Determine the (x, y) coordinate at the center of the cell enclosing the given text.  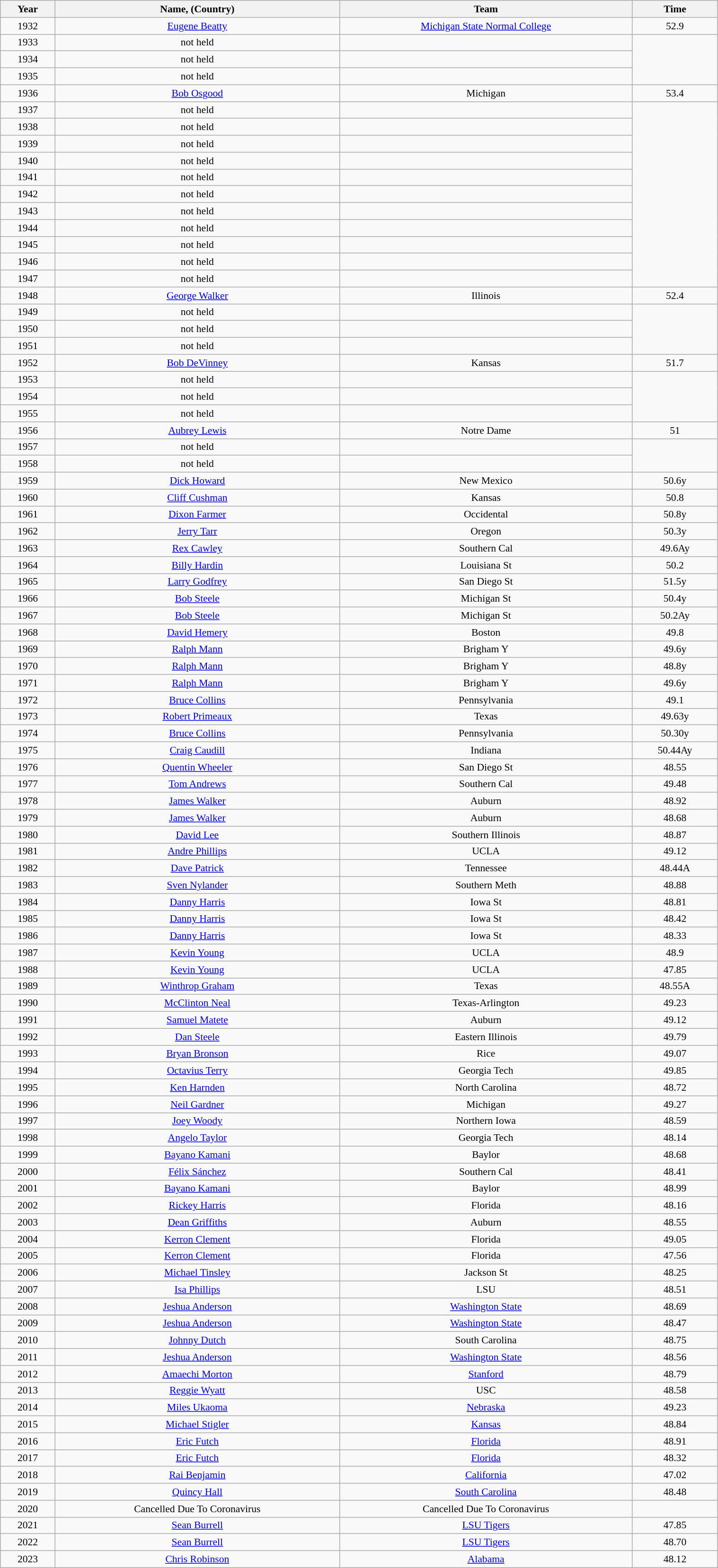
LSU (486, 1290)
Bryan Bronson (197, 1054)
1959 (28, 481)
Rickey Harris (197, 1206)
48.12 (675, 1559)
1934 (28, 60)
New Mexico (486, 481)
Notre Dame (486, 430)
1996 (28, 1104)
Indiana (486, 751)
Texas-Arlington (486, 1003)
Oregon (486, 532)
50.6y (675, 481)
David Lee (197, 835)
Time (675, 9)
49.79 (675, 1037)
Northern Iowa (486, 1121)
2002 (28, 1206)
1999 (28, 1155)
1970 (28, 666)
Octavius Terry (197, 1071)
Eastern Illinois (486, 1037)
1939 (28, 144)
1937 (28, 110)
48.47 (675, 1323)
2000 (28, 1172)
1948 (28, 296)
Michael Tinsley (197, 1273)
Neil Gardner (197, 1104)
48.84 (675, 1425)
50.8 (675, 498)
1976 (28, 767)
48.33 (675, 936)
Jerry Tarr (197, 532)
48.79 (675, 1374)
David Hemery (197, 632)
1951 (28, 346)
50.3y (675, 532)
1945 (28, 245)
2001 (28, 1189)
48.8y (675, 666)
1998 (28, 1138)
51.7 (675, 363)
Rai Benjamin (197, 1475)
Tom Andrews (197, 784)
48.9 (675, 953)
Name, (Country) (197, 9)
1975 (28, 751)
51.5y (675, 582)
Louisiana St (486, 565)
1968 (28, 632)
48.16 (675, 1206)
Cliff Cushman (197, 498)
48.92 (675, 801)
48.14 (675, 1138)
50.2 (675, 565)
48.69 (675, 1306)
49.8 (675, 632)
Larry Godfrey (197, 582)
48.56 (675, 1357)
1944 (28, 228)
1988 (28, 970)
Jackson St (486, 1273)
48.42 (675, 919)
1946 (28, 262)
48.99 (675, 1189)
Dick Howard (197, 481)
2018 (28, 1475)
1954 (28, 397)
Winthrop Graham (197, 986)
49.05 (675, 1239)
1991 (28, 1020)
1984 (28, 902)
Southern Meth (486, 885)
Bob DeVinney (197, 363)
Dixon Farmer (197, 515)
1978 (28, 801)
1971 (28, 683)
1966 (28, 599)
Eugene Beatty (197, 26)
Bob Osgood (197, 93)
Rex Cawley (197, 548)
1955 (28, 413)
1949 (28, 312)
1992 (28, 1037)
Chris Robinson (197, 1559)
51 (675, 430)
50.30y (675, 734)
Andre Phillips (197, 851)
Miles Ukaoma (197, 1408)
52.4 (675, 296)
47.56 (675, 1256)
50.4y (675, 599)
Billy Hardin (197, 565)
1995 (28, 1087)
48.72 (675, 1087)
Stanford (486, 1374)
1958 (28, 464)
1965 (28, 582)
Year (28, 9)
50.44Ay (675, 751)
49.6Ay (675, 548)
50.2Ay (675, 616)
1935 (28, 77)
Aubrey Lewis (197, 430)
1942 (28, 194)
USC (486, 1391)
2004 (28, 1239)
49.1 (675, 700)
2014 (28, 1408)
1983 (28, 885)
48.87 (675, 835)
Quincy Hall (197, 1492)
1950 (28, 329)
1985 (28, 919)
Illinois (486, 296)
2012 (28, 1374)
Craig Caudill (197, 751)
2021 (28, 1525)
1980 (28, 835)
1938 (28, 127)
2008 (28, 1306)
2009 (28, 1323)
1947 (28, 279)
1973 (28, 717)
Southern Illinois (486, 835)
48.41 (675, 1172)
48.44A (675, 868)
Amaechi Morton (197, 1374)
Samuel Matete (197, 1020)
2013 (28, 1391)
1953 (28, 380)
Isa Phillips (197, 1290)
1967 (28, 616)
1979 (28, 818)
1957 (28, 447)
49.85 (675, 1071)
North Carolina (486, 1087)
1941 (28, 177)
1961 (28, 515)
2006 (28, 1273)
52.9 (675, 26)
1994 (28, 1071)
2005 (28, 1256)
1952 (28, 363)
53.4 (675, 93)
48.25 (675, 1273)
1989 (28, 986)
1997 (28, 1121)
Tennessee (486, 868)
1940 (28, 161)
Dan Steele (197, 1037)
48.32 (675, 1458)
1982 (28, 868)
47.02 (675, 1475)
Michael Stigler (197, 1425)
1993 (28, 1054)
2023 (28, 1559)
48.75 (675, 1340)
1964 (28, 565)
1932 (28, 26)
McClinton Neal (197, 1003)
Team (486, 9)
Reggie Wyatt (197, 1391)
2007 (28, 1290)
Dean Griffiths (197, 1222)
48.88 (675, 885)
49.48 (675, 784)
2017 (28, 1458)
2003 (28, 1222)
48.55A (675, 986)
48.58 (675, 1391)
Ken Harnden (197, 1087)
Occidental (486, 515)
1960 (28, 498)
1977 (28, 784)
1972 (28, 700)
2010 (28, 1340)
Joey Woody (197, 1121)
48.91 (675, 1441)
Alabama (486, 1559)
1936 (28, 93)
1987 (28, 953)
1981 (28, 851)
1943 (28, 211)
1956 (28, 430)
California (486, 1475)
Michigan State Normal College (486, 26)
2016 (28, 1441)
2020 (28, 1509)
48.59 (675, 1121)
Dave Patrick (197, 868)
Rice (486, 1054)
Johnny Dutch (197, 1340)
49.63y (675, 717)
George Walker (197, 296)
Quentin Wheeler (197, 767)
Félix Sánchez (197, 1172)
1974 (28, 734)
2022 (28, 1542)
2019 (28, 1492)
49.27 (675, 1104)
1969 (28, 649)
Angelo Taylor (197, 1138)
Robert Primeaux (197, 717)
48.48 (675, 1492)
1962 (28, 532)
49.07 (675, 1054)
1963 (28, 548)
1990 (28, 1003)
48.51 (675, 1290)
48.81 (675, 902)
1986 (28, 936)
Nebraska (486, 1408)
48.70 (675, 1542)
Boston (486, 632)
2011 (28, 1357)
1933 (28, 43)
2015 (28, 1425)
Sven Nylander (197, 885)
50.8y (675, 515)
